Detect which cell encompasses the target text, then output its [x, y] center coordinate. 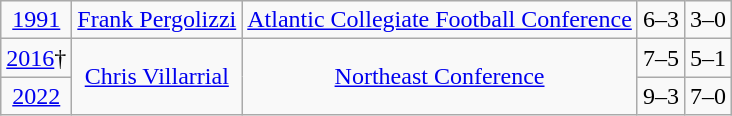
1991 [36, 20]
3–0 [708, 20]
Northeast Conference [440, 77]
2022 [36, 96]
9–3 [660, 96]
7–0 [708, 96]
6–3 [660, 20]
Atlantic Collegiate Football Conference [440, 20]
2016† [36, 58]
Frank Pergolizzi [157, 20]
7–5 [660, 58]
Chris Villarrial [157, 77]
5–1 [708, 58]
